Capture the cell that displays the provided text and extract its [X, Y] central coordinate. 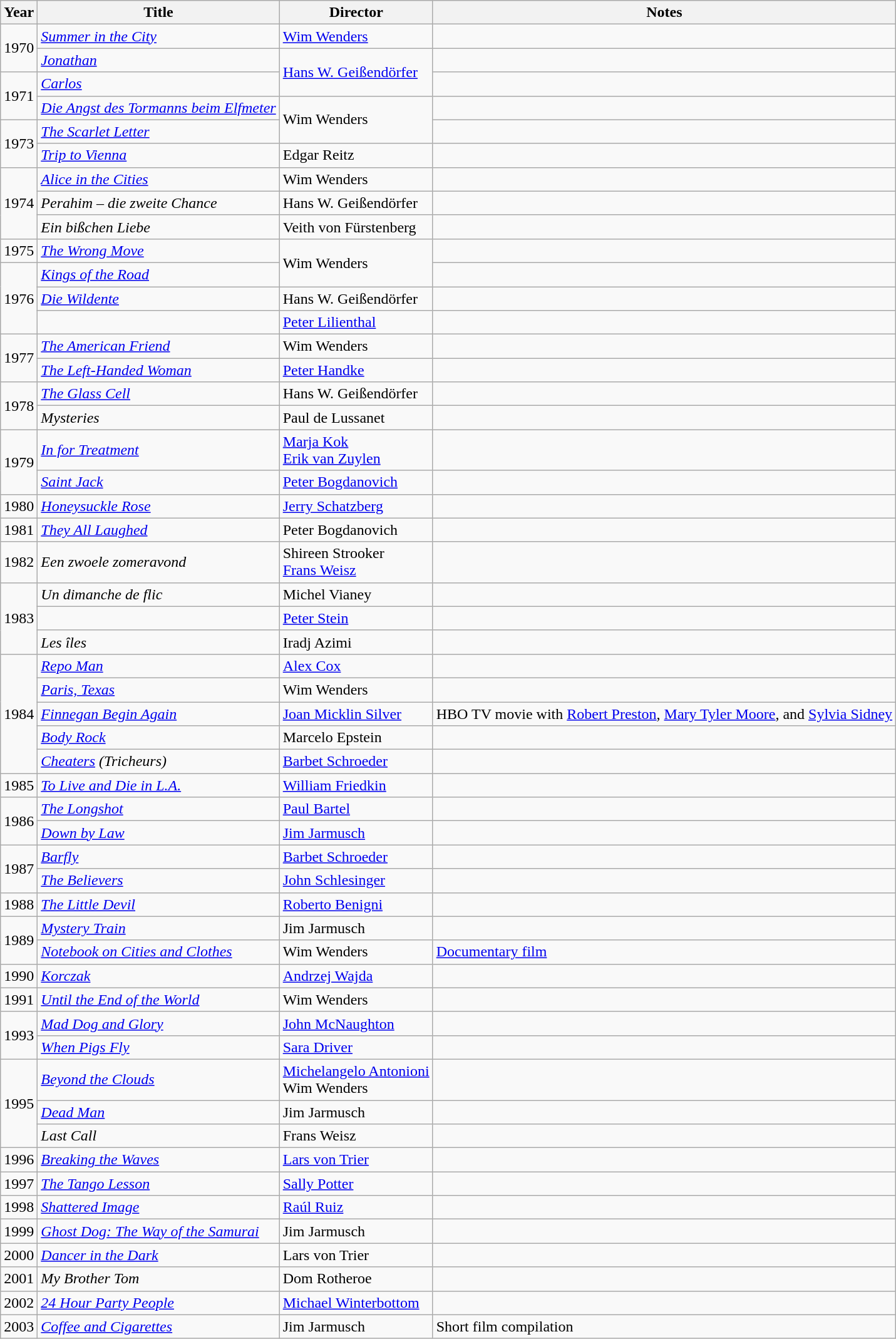
1980 [19, 506]
Ein bißchen Liebe [158, 227]
1971 [19, 96]
Dom Rotheroe [356, 1279]
Paris, Texas [158, 690]
Sara Driver [356, 1047]
They All Laughed [158, 530]
Dancer in the Dark [158, 1255]
1986 [19, 821]
2001 [19, 1279]
Director [356, 13]
Jerry Schatzberg [356, 506]
Coffee and Cigarettes [158, 1326]
My Brother Tom [158, 1279]
Peter Stein [356, 618]
1999 [19, 1231]
1981 [19, 530]
Shireen StrookerFrans Weisz [356, 562]
The Little Devil [158, 904]
Die Wildente [158, 299]
The Longshot [158, 809]
Notes [664, 13]
2002 [19, 1303]
1976 [19, 298]
Finnegan Begin Again [158, 713]
1990 [19, 976]
Repo Man [158, 666]
Mystery Train [158, 928]
Marja KokErik van Zuylen [356, 450]
1989 [19, 940]
Year [19, 13]
1978 [19, 406]
Short film compilation [664, 1326]
Paul de Lussanet [356, 418]
Edgar Reitz [356, 155]
Documentary film [664, 952]
Kings of the Road [158, 274]
Frans Weisz [356, 1136]
Down by Law [158, 833]
1977 [19, 358]
1997 [19, 1184]
The Scarlet Letter [158, 132]
Paul Bartel [356, 809]
Perahim – die zweite Chance [158, 203]
Summer in the City [158, 36]
Title [158, 13]
HBO TV movie with Robert Preston, Mary Tyler Moore, and Sylvia Sidney [664, 713]
Saint Jack [158, 482]
Andrzej Wajda [356, 976]
Shattered Image [158, 1207]
Michel Vianey [356, 594]
The Glass Cell [158, 394]
Korczak [158, 976]
Michael Winterbottom [356, 1303]
1991 [19, 1000]
Beyond the Clouds [158, 1080]
1973 [19, 143]
Un dimanche de flic [158, 594]
1987 [19, 869]
Until the End of the World [158, 1000]
Iradj Azimi [356, 642]
Notebook on Cities and Clothes [158, 952]
1982 [19, 562]
1985 [19, 785]
Een zwoele zomeravond [158, 562]
Dead Man [158, 1112]
Sally Potter [356, 1184]
Marcelo Epstein [356, 738]
The Left-Handed Woman [158, 370]
1996 [19, 1160]
Carlos [158, 84]
Peter Handke [356, 370]
1988 [19, 904]
2000 [19, 1255]
Mad Dog and Glory [158, 1023]
1970 [19, 48]
1993 [19, 1035]
The American Friend [158, 346]
1974 [19, 203]
Body Rock [158, 738]
Honeysuckle Rose [158, 506]
Ghost Dog: The Way of the Samurai [158, 1231]
24 Hour Party People [158, 1303]
Peter Lilienthal [356, 323]
Alice in the Cities [158, 179]
2003 [19, 1326]
1983 [19, 618]
1998 [19, 1207]
John McNaughton [356, 1023]
Joan Micklin Silver [356, 713]
William Friedkin [356, 785]
To Live and Die in L.A. [158, 785]
Jonathan [158, 60]
Trip to Vienna [158, 155]
Veith von Fürstenberg [356, 227]
When Pigs Fly [158, 1047]
Roberto Benigni [356, 904]
In for Treatment [158, 450]
1995 [19, 1104]
The Wrong Move [158, 251]
Barfly [158, 857]
The Tango Lesson [158, 1184]
The Believers [158, 881]
Die Angst des Tormanns beim Elfmeter [158, 108]
1975 [19, 251]
John Schlesinger [356, 881]
Cheaters (Tricheurs) [158, 762]
Mysteries [158, 418]
Michelangelo AntonioniWim Wenders [356, 1080]
1984 [19, 713]
Les îles [158, 642]
Alex Cox [356, 666]
Raúl Ruiz [356, 1207]
Last Call [158, 1136]
1979 [19, 462]
Breaking the Waves [158, 1160]
